From the cell containing the given text, extract its center point as (x, y) coordinate. 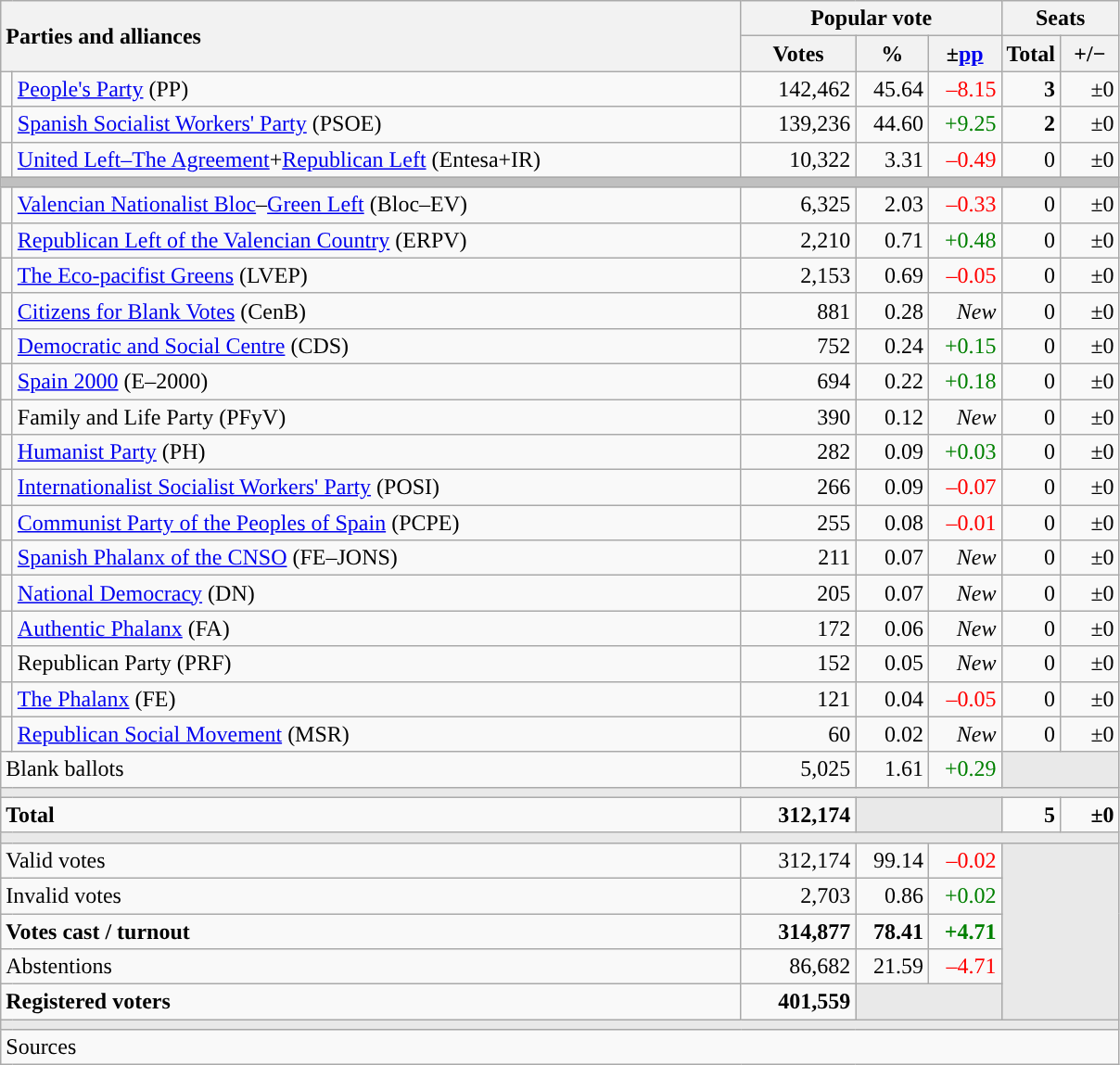
The Phalanx (FE) (376, 699)
0.05 (892, 664)
+0.48 (964, 240)
282 (798, 452)
–8.15 (964, 89)
752 (798, 346)
0.02 (892, 734)
+0.02 (964, 895)
0.12 (892, 416)
Humanist Party (PH) (376, 452)
0.28 (892, 311)
78.41 (892, 932)
–0.07 (964, 488)
–0.33 (964, 205)
Valencian Nationalist Bloc–Green Left (Bloc–EV) (376, 205)
142,462 (798, 89)
–4.71 (964, 967)
6,325 (798, 205)
139,236 (798, 124)
Internationalist Socialist Workers' Party (POSI) (376, 488)
0.71 (892, 240)
Democratic and Social Centre (CDS) (376, 346)
Communist Party of the Peoples of Spain (PCPE) (376, 523)
–0.02 (964, 860)
+0.18 (964, 381)
694 (798, 381)
5 (1031, 815)
99.14 (892, 860)
266 (798, 488)
+/− (1090, 54)
86,682 (798, 967)
1.61 (892, 769)
2.03 (892, 205)
152 (798, 664)
The Eco-pacifist Greens (LVEP) (376, 275)
Votes (798, 54)
–0.01 (964, 523)
Republican Social Movement (MSR) (376, 734)
172 (798, 628)
+4.71 (964, 932)
Blank ballots (371, 769)
±pp (964, 54)
881 (798, 311)
2,210 (798, 240)
Family and Life Party (PFyV) (376, 416)
Sources (560, 1047)
2 (1031, 124)
390 (798, 416)
3 (1031, 89)
211 (798, 558)
Authentic Phalanx (FA) (376, 628)
0.22 (892, 381)
255 (798, 523)
Invalid votes (371, 895)
0.06 (892, 628)
+9.25 (964, 124)
–0.49 (964, 159)
0.86 (892, 895)
44.60 (892, 124)
205 (798, 593)
3.31 (892, 159)
People's Party (PP) (376, 89)
United Left–The Agreement+Republican Left (Entesa+IR) (376, 159)
Spanish Socialist Workers' Party (PSOE) (376, 124)
2,703 (798, 895)
% (892, 54)
314,877 (798, 932)
+0.29 (964, 769)
21.59 (892, 967)
60 (798, 734)
5,025 (798, 769)
+0.03 (964, 452)
Spanish Phalanx of the CNSO (FE–JONS) (376, 558)
Republican Party (PRF) (376, 664)
Abstentions (371, 967)
10,322 (798, 159)
Citizens for Blank Votes (CenB) (376, 311)
Valid votes (371, 860)
2,153 (798, 275)
0.08 (892, 523)
National Democracy (DN) (376, 593)
Republican Left of the Valencian Country (ERPV) (376, 240)
Votes cast / turnout (371, 932)
0.69 (892, 275)
0.24 (892, 346)
Popular vote (872, 19)
Registered voters (371, 1002)
121 (798, 699)
45.64 (892, 89)
0.04 (892, 699)
Parties and alliances (371, 36)
Seats (1061, 19)
+0.15 (964, 346)
401,559 (798, 1002)
Spain 2000 (E–2000) (376, 381)
